Pinpoint the cell where the given text exists, returning its [X, Y] midpoint coordinate. 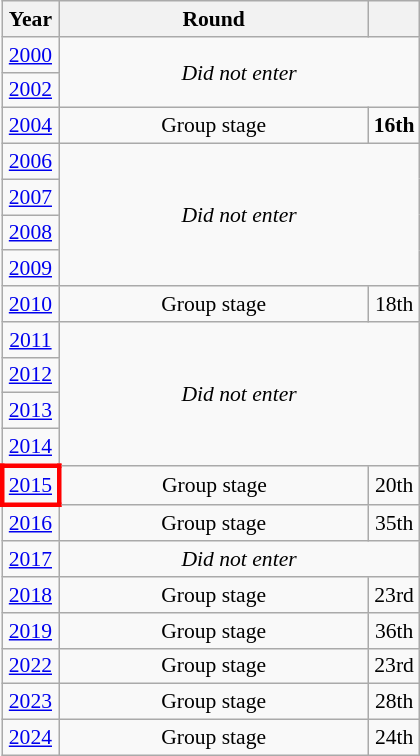
28th [394, 702]
24th [394, 738]
2011 [30, 340]
2014 [30, 448]
2000 [30, 55]
2018 [30, 595]
2010 [30, 304]
2002 [30, 90]
2017 [30, 560]
2008 [30, 233]
2016 [30, 522]
36th [394, 631]
2023 [30, 702]
20th [394, 486]
Year [30, 19]
2009 [30, 269]
35th [394, 522]
2015 [30, 486]
2019 [30, 631]
Round [214, 19]
16th [394, 126]
2004 [30, 126]
2022 [30, 666]
2012 [30, 375]
2024 [30, 738]
2006 [30, 162]
2013 [30, 411]
2007 [30, 197]
18th [394, 304]
